Provide the (X, Y) coordinate of the cell's center where the given text is located.  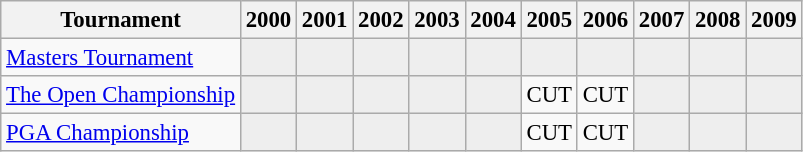
2002 (381, 20)
2005 (549, 20)
2003 (437, 20)
2006 (605, 20)
Masters Tournament (121, 58)
Tournament (121, 20)
2008 (718, 20)
2000 (268, 20)
PGA Championship (121, 133)
2004 (493, 20)
2007 (661, 20)
2001 (325, 20)
2009 (774, 20)
The Open Championship (121, 95)
